Identify which cell holds the provided text, then report its (X, Y) central coordinate. 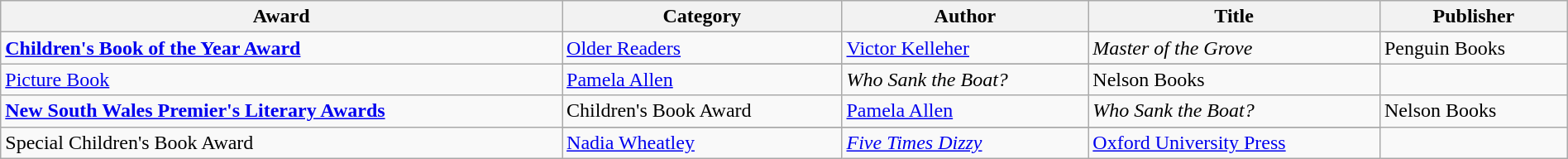
Oxford University Press (1234, 142)
Children's Book Award (702, 111)
Title (1234, 17)
Victor Kelleher (965, 48)
Author (965, 17)
Master of the Grove (1234, 48)
New South Wales Premier's Literary Awards (281, 111)
Special Children's Book Award (281, 142)
Award (281, 17)
Five Times Dizzy (965, 142)
Nadia Wheatley (702, 142)
Children's Book of the Year Award (281, 48)
Publisher (1474, 17)
Category (702, 17)
Picture Book (281, 79)
Penguin Books (1474, 48)
Older Readers (702, 48)
